Provide the (x, y) coordinate of the cell's center where the given text is located.  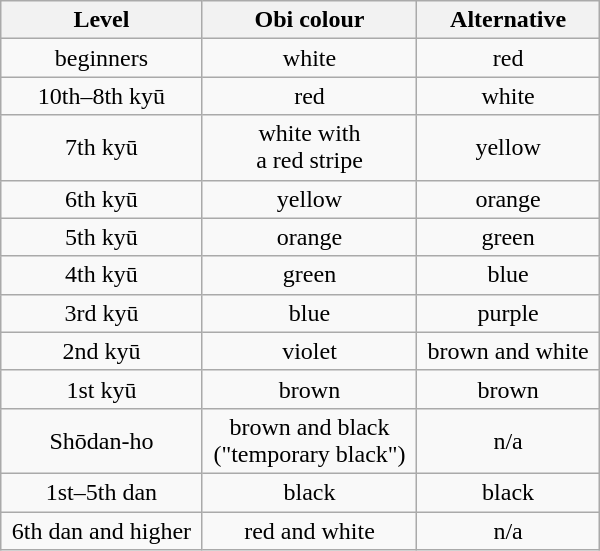
6th kyū (102, 199)
purple (508, 313)
Level (102, 20)
1st kyū (102, 389)
brown and black ("temporary black") (310, 440)
Obi colour (310, 20)
white with a red stripe (310, 148)
10th–8th kyū (102, 96)
6th dan and higher (102, 531)
brown and white (508, 351)
Shōdan-ho (102, 440)
violet (310, 351)
red and white (310, 531)
4th kyū (102, 275)
2nd kyū (102, 351)
1st–5th dan (102, 492)
Alternative (508, 20)
5th kyū (102, 237)
3rd kyū (102, 313)
beginners (102, 58)
7th kyū (102, 148)
